Return (x, y) of the center of cell containing provided text 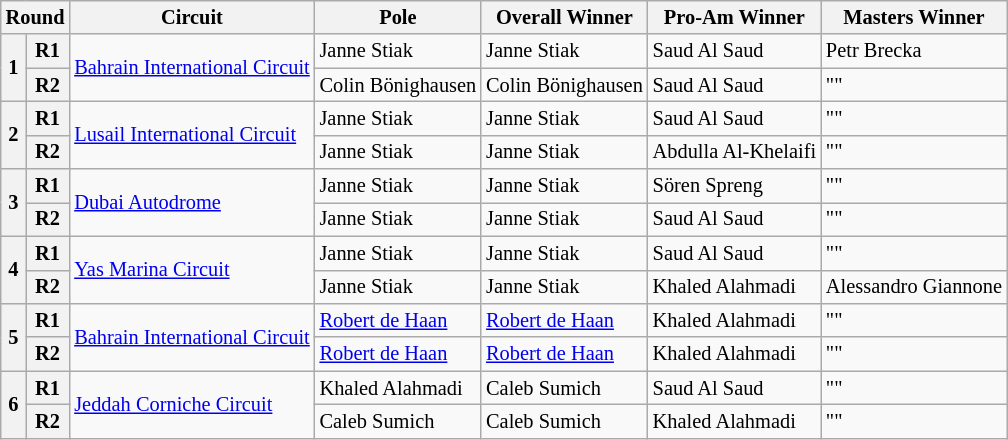
2 (14, 134)
4 (14, 270)
1 (14, 68)
Jeddah Corniche Circuit (192, 404)
5 (14, 336)
Yas Marina Circuit (192, 270)
Lusail International Circuit (192, 134)
Dubai Autodrome (192, 202)
Circuit (192, 17)
3 (14, 202)
6 (14, 404)
Petr Brecka (914, 51)
Round (36, 17)
Masters Winner (914, 17)
Sören Spreng (734, 186)
Abdulla Al-Khelaifi (734, 152)
Pole (398, 17)
Pro-Am Winner (734, 17)
Overall Winner (564, 17)
Alessandro Giannone (914, 287)
